Locate the cell with the specified text and output its (x, y) center coordinate. 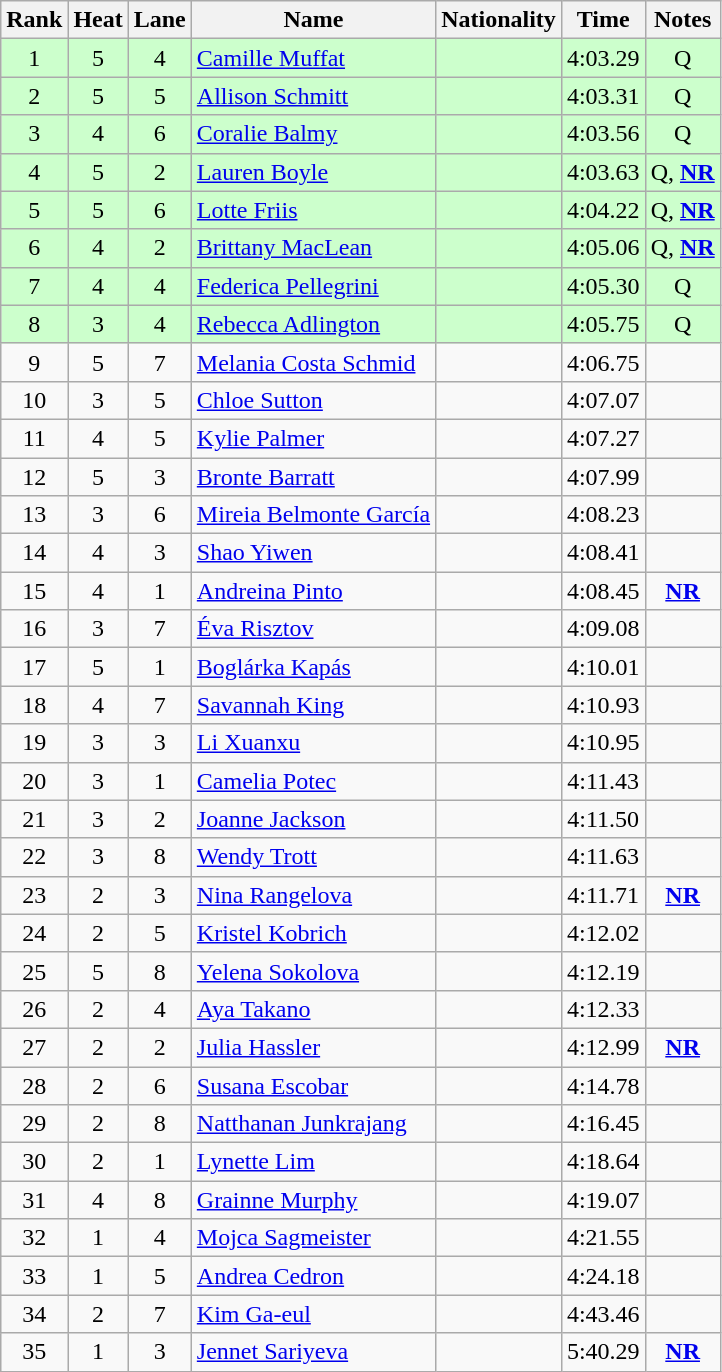
Coralie Balmy (313, 134)
4:10.93 (603, 705)
12 (34, 477)
4:07.99 (603, 477)
4:11.43 (603, 781)
4:03.31 (603, 96)
Nina Rangelova (313, 895)
27 (34, 1047)
Kim Ga-eul (313, 1314)
Rebecca Adlington (313, 324)
Allison Schmitt (313, 96)
23 (34, 895)
34 (34, 1314)
4:04.22 (603, 210)
Natthanan Junkrajang (313, 1124)
Éva Risztov (313, 629)
Lane (160, 20)
Li Xuanxu (313, 743)
Lotte Friis (313, 210)
Camelia Potec (313, 781)
Yelena Sokolova (313, 971)
Notes (682, 20)
4:11.71 (603, 895)
4:05.75 (603, 324)
Federica Pellegrini (313, 286)
4:12.99 (603, 1047)
Andreina Pinto (313, 591)
14 (34, 553)
16 (34, 629)
4:12.02 (603, 933)
11 (34, 438)
Susana Escobar (313, 1085)
Time (603, 20)
Kylie Palmer (313, 438)
4:09.08 (603, 629)
4:19.07 (603, 1200)
Aya Takano (313, 1009)
4:05.06 (603, 248)
Camille Muffat (313, 58)
28 (34, 1085)
Lauren Boyle (313, 172)
4:07.07 (603, 400)
Andrea Cedron (313, 1276)
21 (34, 819)
Kristel Kobrich (313, 933)
4:03.63 (603, 172)
Rank (34, 20)
4:12.33 (603, 1009)
Wendy Trott (313, 857)
4:24.18 (603, 1276)
4:16.45 (603, 1124)
Name (313, 20)
15 (34, 591)
31 (34, 1200)
Boglárka Kapás (313, 667)
4:14.78 (603, 1085)
4:08.23 (603, 515)
Heat (98, 20)
22 (34, 857)
25 (34, 971)
4:21.55 (603, 1238)
4:43.46 (603, 1314)
20 (34, 781)
4:08.45 (603, 591)
Mireia Belmonte García (313, 515)
32 (34, 1238)
Melania Costa Schmid (313, 362)
33 (34, 1276)
4:11.63 (603, 857)
5:40.29 (603, 1352)
4:12.19 (603, 971)
Shao Yiwen (313, 553)
26 (34, 1009)
4:06.75 (603, 362)
19 (34, 743)
Jennet Sariyeva (313, 1352)
4:03.29 (603, 58)
4:07.27 (603, 438)
Brittany MacLean (313, 248)
Bronte Barratt (313, 477)
4:10.01 (603, 667)
Julia Hassler (313, 1047)
Grainne Murphy (313, 1200)
4:11.50 (603, 819)
Mojca Sagmeister (313, 1238)
Nationality (499, 20)
30 (34, 1162)
Chloe Sutton (313, 400)
24 (34, 933)
13 (34, 515)
4:03.56 (603, 134)
17 (34, 667)
4:05.30 (603, 286)
18 (34, 705)
Joanne Jackson (313, 819)
35 (34, 1352)
4:18.64 (603, 1162)
29 (34, 1124)
9 (34, 362)
10 (34, 400)
4:08.41 (603, 553)
Lynette Lim (313, 1162)
4:10.95 (603, 743)
Savannah King (313, 705)
